From the cell containing the given text, extract its center point as (X, Y) coordinate. 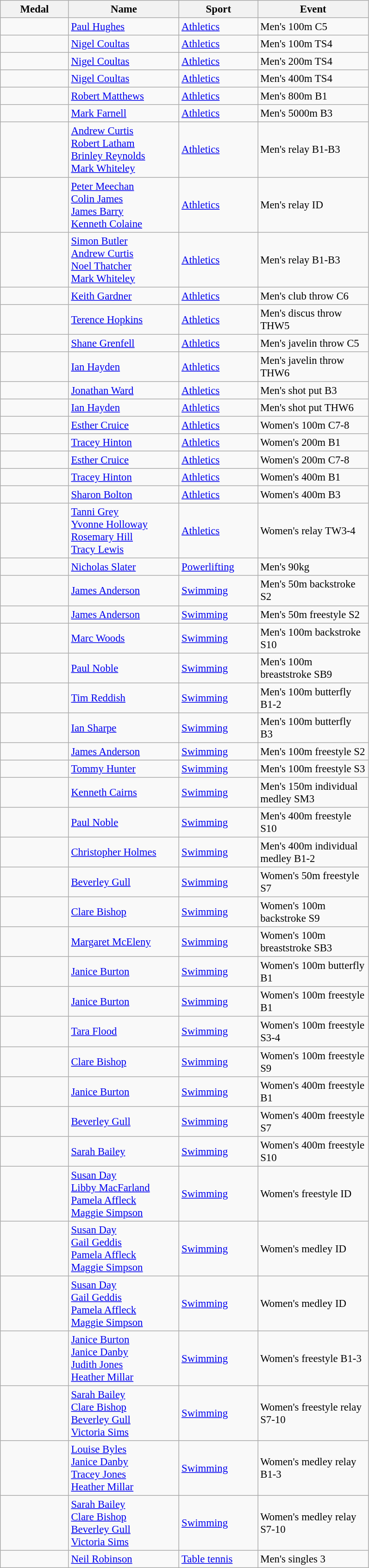
Men's 90kg (313, 567)
Men's shot put THW6 (313, 408)
Men's 200m TS4 (313, 62)
Women's relay TW3-4 (313, 531)
Women's freestyle B1-3 (313, 1358)
Women's 400m freestyle S10 (313, 1151)
Women's 100m backstroke S9 (313, 912)
Terence Hopkins (124, 319)
Women's 400m B3 (313, 495)
Women's freestyle relay S7-10 (313, 1413)
Margaret McEleny (124, 942)
Men's 50m freestyle S2 (313, 614)
Women's 200m B1 (313, 443)
Men's 100m backstroke S10 (313, 638)
Ian Sharpe (124, 728)
Women's 100m freestyle B1 (313, 1002)
Women's 50m freestyle S7 (313, 882)
Shane Grenfell (124, 343)
Men's 400m freestyle S10 (313, 822)
Sharon Bolton (124, 495)
Men's 800m B1 (313, 96)
Medal (34, 9)
Men's discus throw THW5 (313, 319)
Women's 100m freestyle S3-4 (313, 1031)
Table tennis (219, 1559)
Powerlifting (219, 567)
Susan Day Libby MacFarland Pamela Affleck Maggie Simpson (124, 1193)
Event (313, 9)
Men's 150m individual medley SM3 (313, 793)
Men's 400m individual medley B1-2 (313, 853)
Christopher Holmes (124, 853)
Janice Burton Janice Danby Judith Jones Heather Millar (124, 1358)
Marc Woods (124, 638)
Women's 100m freestyle S9 (313, 1062)
Men's 100m freestyle S3 (313, 769)
Women's medley relay S7-10 (313, 1523)
Women's 100m butterfly B1 (313, 972)
Peter Meechan Colin James James Barry Kenneth Colaine (124, 205)
Men's relay ID (313, 205)
Men's javelin throw THW6 (313, 367)
Tara Flood (124, 1031)
Jonathan Ward (124, 390)
Men's 100m breaststroke SB9 (313, 668)
Men's 100m butterfly B3 (313, 728)
Men's shot put B3 (313, 390)
Women's 400m freestyle B1 (313, 1092)
Men's 400m TS4 (313, 79)
Women's freestyle ID (313, 1193)
Women's 200m C7-8 (313, 460)
Women's medley relay B1-3 (313, 1468)
Men's 100m TS4 (313, 44)
Paul Hughes (124, 27)
Neil Robinson (124, 1559)
Louise Byles Janice Danby Tracey Jones Heather Millar (124, 1468)
Men's 100m C5 (313, 27)
Tanni Grey Yvonne Holloway Rosemary Hill Tracy Lewis (124, 531)
Nicholas Slater (124, 567)
Tommy Hunter (124, 769)
Keith Gardner (124, 296)
Women's 400m B1 (313, 477)
Men's 100m butterfly B1-2 (313, 698)
Men's 5000m B3 (313, 113)
Men's 50m backstroke S2 (313, 591)
Sarah Bailey (124, 1151)
Women's 400m freestyle S7 (313, 1121)
Robert Matthews (124, 96)
Men's javelin throw C5 (313, 343)
Mark Farnell (124, 113)
Andrew Curtis Robert Latham Brinley Reynolds Mark Whiteley (124, 150)
Simon Butler Andrew Curtis Noel Thatcher Mark Whiteley (124, 259)
Men's 100m freestyle S2 (313, 751)
Name (124, 9)
Sport (219, 9)
Tim Reddish (124, 698)
Men's singles 3 (313, 1559)
Women's 100m C7-8 (313, 425)
Men's club throw C6 (313, 296)
Women's 100m breaststroke SB3 (313, 942)
Kenneth Cairns (124, 793)
